For the text-containing cell, return its midpoint in [X, Y] coordinate format. 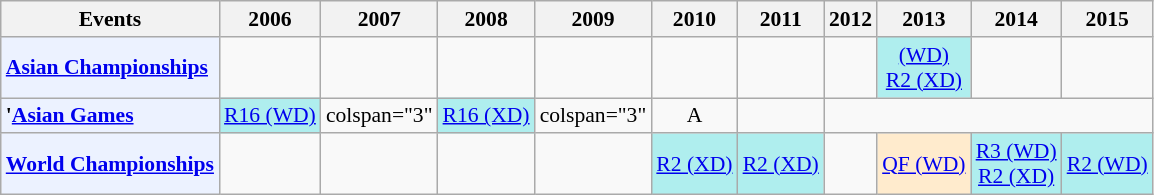
2010 [694, 19]
'Asian Games [110, 116]
Events [110, 19]
R2 (WD) [1108, 164]
R16 (WD) [270, 116]
2012 [850, 19]
R3 (WD)R2 (XD) [1016, 164]
2011 [781, 19]
2015 [1108, 19]
(WD)R2 (XD) [924, 68]
A [694, 116]
R16 (XD) [486, 116]
QF (WD) [924, 164]
2014 [1016, 19]
World Championships [110, 164]
Asian Championships [110, 68]
2009 [594, 19]
2006 [270, 19]
2013 [924, 19]
2008 [486, 19]
2007 [380, 19]
